Determine the (X, Y) coordinate at the center of the cell enclosing the given text.  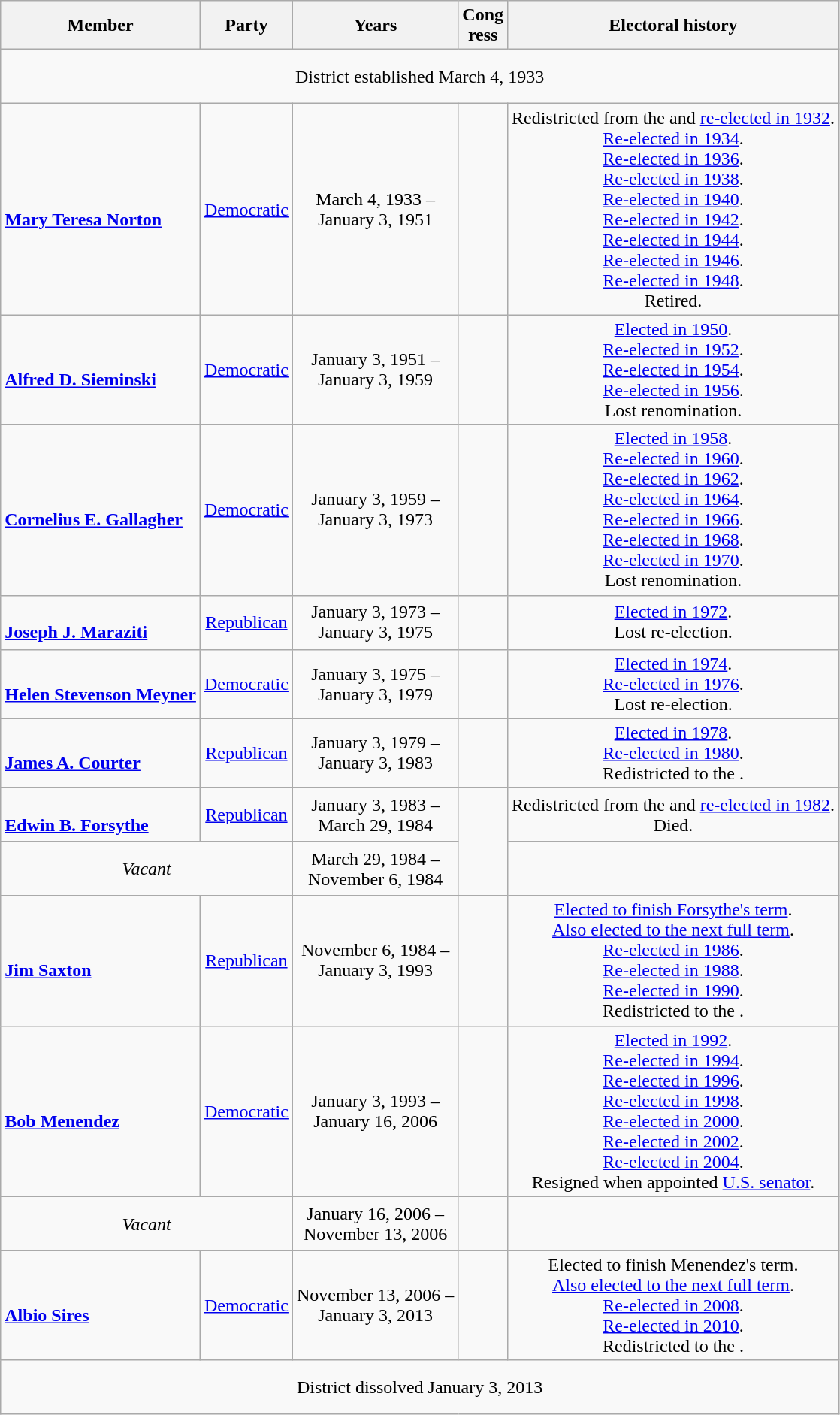
January 3, 1993 –January 16, 2006 (375, 1111)
Joseph J. Maraziti (101, 622)
Elected to finish Menendez's term.Also elected to the next full term.Re-elected in 2008.Re-elected in 2010.Redistricted to the . (673, 1305)
Jim Saxton (101, 960)
Elected in 1978.Re-elected in 1980.Redistricted to the . (673, 753)
James A. Courter (101, 753)
Albio Sires (101, 1305)
November 6, 1984 –January 3, 1993 (375, 960)
Alfred D. Sieminski (101, 370)
Congress (483, 26)
Mary Teresa Norton (101, 209)
Redistricted from the and re-elected in 1982.Died. (673, 815)
November 13, 2006 –January 3, 2013 (375, 1305)
January 3, 1975 –January 3, 1979 (375, 684)
Edwin B. Forsythe (101, 815)
January 3, 1959 –January 3, 1973 (375, 509)
January 3, 1979 –January 3, 1983 (375, 753)
March 4, 1933 –January 3, 1951 (375, 209)
Elected in 1972.Lost re-election. (673, 622)
Member (101, 26)
Helen Stevenson Meyner (101, 684)
January 3, 1983 –March 29, 1984 (375, 815)
Party (246, 26)
Electoral history (673, 26)
Elected in 1958.Re-elected in 1960.Re-elected in 1962.Re-elected in 1964.Re-elected in 1966.Re-elected in 1968.Re-elected in 1970.Lost renomination. (673, 509)
Elected in 1974.Re-elected in 1976.Lost re-election. (673, 684)
January 3, 1951 –January 3, 1959 (375, 370)
Elected to finish Forsythe's term.Also elected to the next full term.Re-elected in 1986.Re-elected in 1988.Re-elected in 1990.Redistricted to the . (673, 960)
Elected in 1950.Re-elected in 1952.Re-elected in 1954.Re-elected in 1956.Lost renomination. (673, 370)
Cornelius E. Gallagher (101, 509)
March 29, 1984 –November 6, 1984 (375, 869)
District established March 4, 1933 (420, 77)
Bob Menendez (101, 1111)
Years (375, 26)
January 16, 2006 –November 13, 2006 (375, 1223)
January 3, 1973 –January 3, 1975 (375, 622)
District dissolved January 3, 2013 (420, 1387)
